Scan for the cell matching the given text and deliver its [X, Y] coordinate at center. 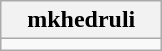
mkhedruli [82, 20]
